Provide the (x, y) coordinate of the cell's center where the given text is located.  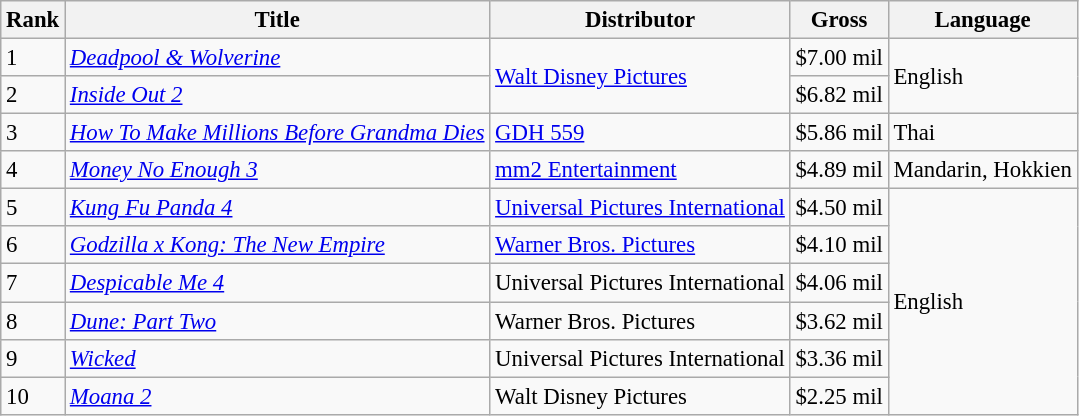
Money No Enough 3 (278, 170)
Thai (982, 133)
$3.36 mil (839, 358)
$3.62 mil (839, 321)
Inside Out 2 (278, 95)
1 (33, 58)
3 (33, 133)
5 (33, 208)
$7.00 mil (839, 58)
7 (33, 283)
$6.82 mil (839, 95)
Moana 2 (278, 396)
9 (33, 358)
6 (33, 245)
8 (33, 321)
Distributor (640, 20)
Despicable Me 4 (278, 283)
Kung Fu Panda 4 (278, 208)
4 (33, 170)
2 (33, 95)
GDH 559 (640, 133)
$5.86 mil (839, 133)
Deadpool & Wolverine (278, 58)
Godzilla x Kong: The New Empire (278, 245)
$4.06 mil (839, 283)
Title (278, 20)
$4.10 mil (839, 245)
Rank (33, 20)
Language (982, 20)
$2.25 mil (839, 396)
Dune: Part Two (278, 321)
Wicked (278, 358)
mm2 Entertainment (640, 170)
How To Make Millions Before Grandma Dies (278, 133)
Gross (839, 20)
$4.89 mil (839, 170)
Mandarin, Hokkien (982, 170)
$4.50 mil (839, 208)
10 (33, 396)
